Capture the cell that displays the provided text and extract its (X, Y) central coordinate. 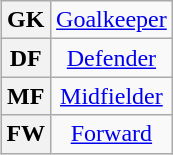
Goalkeeper (112, 20)
Defender (112, 58)
GK (26, 20)
Midfielder (112, 96)
DF (26, 58)
FW (26, 134)
Forward (112, 134)
MF (26, 96)
